Output the [x, y] coordinate of the center of the cell containing the given text.  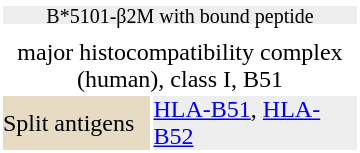
B*5101-β2M with bound peptide [180, 15]
major histocompatibility complex (human), class I, B51 [180, 66]
HLA-B51, HLA-B52 [256, 123]
Split antigens [77, 123]
